Find where the given text appears and provide that cell's center as [X, Y] coordinate. 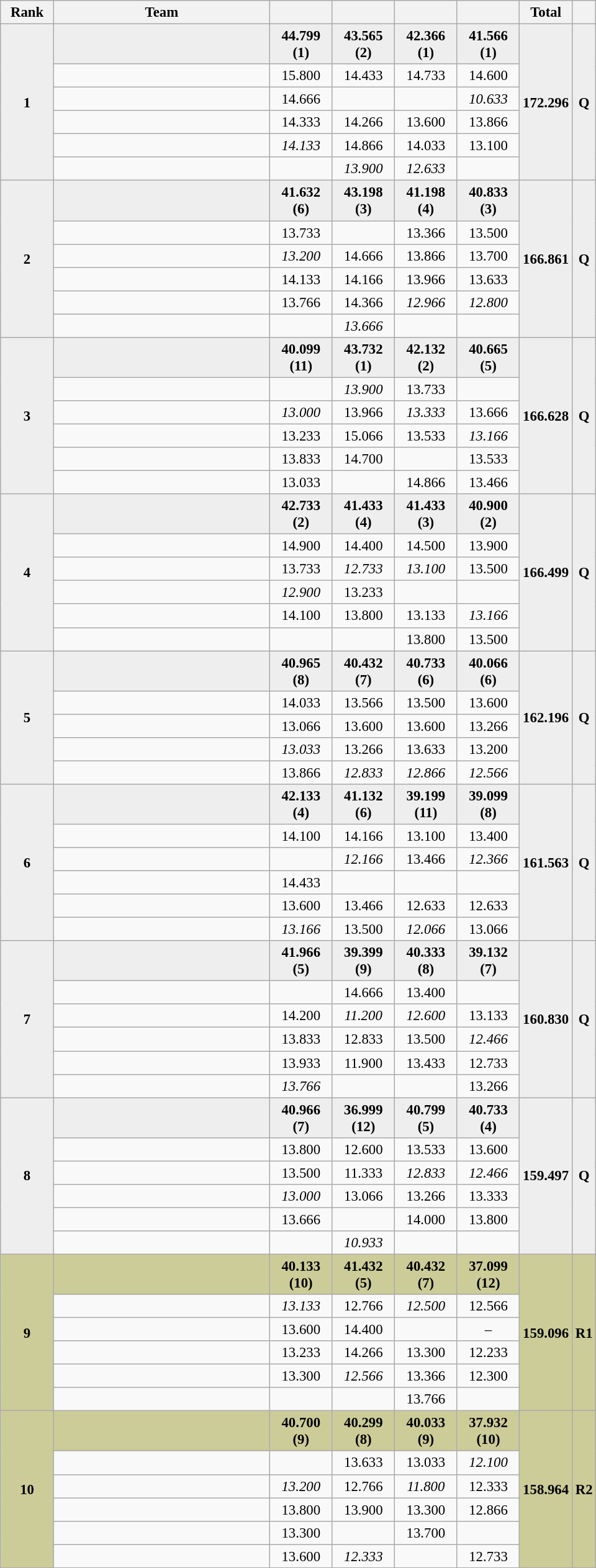
13.433 [426, 1063]
40.133 (10) [300, 1275]
R1 [584, 1333]
14.900 [300, 546]
11.800 [426, 1486]
12.800 [488, 302]
15.066 [364, 436]
40.033 (9) [426, 1431]
37.932 (10) [488, 1431]
41.198 (4) [426, 201]
12.366 [488, 859]
12.100 [488, 1463]
40.299 (8) [364, 1431]
42.133 (4) [300, 804]
12.233 [488, 1353]
41.433 (4) [364, 514]
5 [27, 717]
11.200 [364, 1016]
10 [27, 1489]
40.799 (5) [426, 1118]
161.563 [546, 862]
14.500 [426, 546]
41.132 (6) [364, 804]
14.200 [300, 1016]
R2 [584, 1489]
Team [161, 12]
43.565 (2) [364, 45]
44.799 (1) [300, 45]
41.632 (6) [300, 201]
40.066 (6) [488, 671]
40.900 (2) [488, 514]
40.700 (9) [300, 1431]
3 [27, 416]
40.665 (5) [488, 357]
12.300 [488, 1376]
40.333 (8) [426, 961]
39.132 (7) [488, 961]
– [488, 1330]
14.600 [488, 76]
12.900 [300, 593]
1 [27, 103]
39.099 (8) [488, 804]
40.965 (8) [300, 671]
15.800 [300, 76]
14.700 [364, 459]
41.433 (3) [426, 514]
40.966 (7) [300, 1118]
166.499 [546, 572]
10.633 [488, 99]
36.999 (12) [364, 1118]
40.099 (11) [300, 357]
12.166 [364, 859]
13.933 [300, 1063]
166.628 [546, 416]
40.733 (4) [488, 1118]
14.733 [426, 76]
14.333 [300, 122]
14.366 [364, 302]
7 [27, 1019]
160.830 [546, 1019]
14.000 [426, 1219]
41.566 (1) [488, 45]
42.366 (1) [426, 45]
166.861 [546, 259]
12.966 [426, 302]
12.500 [426, 1306]
Rank [27, 12]
41.432 (5) [364, 1275]
9 [27, 1333]
39.399 (9) [364, 961]
11.333 [364, 1173]
2 [27, 259]
6 [27, 862]
4 [27, 572]
159.096 [546, 1333]
158.964 [546, 1489]
11.900 [364, 1063]
37.099 (12) [488, 1275]
12.066 [426, 930]
10.933 [364, 1243]
42.733 (2) [300, 514]
43.198 (3) [364, 201]
43.732 (1) [364, 357]
41.966 (5) [300, 961]
39.199 (11) [426, 804]
172.296 [546, 103]
Total [546, 12]
8 [27, 1176]
40.733 (6) [426, 671]
159.497 [546, 1176]
42.132 (2) [426, 357]
162.196 [546, 717]
40.833 (3) [488, 201]
13.566 [364, 702]
